Return (X, Y) of the center of cell containing provided text 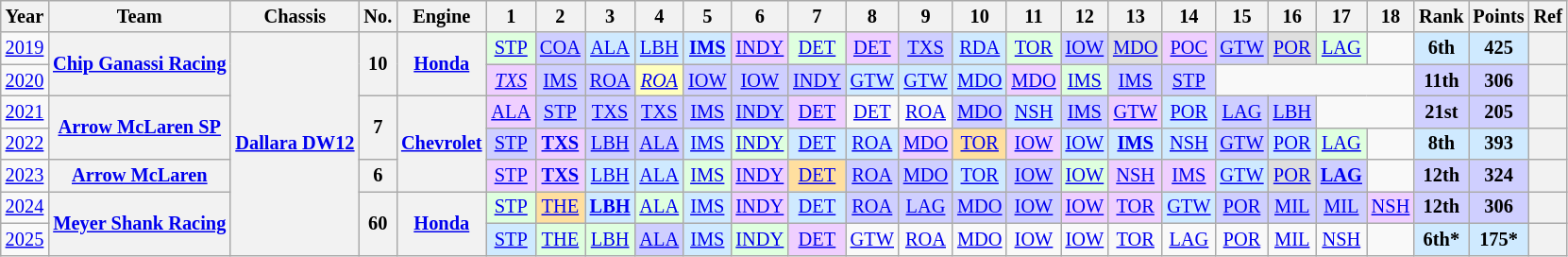
Engine (442, 16)
393 (1499, 144)
Rank (1441, 16)
Meyer Shank Racing (140, 223)
18 (1391, 16)
16 (1291, 16)
175* (1499, 239)
21st (1441, 111)
8th (1441, 144)
2021 (25, 111)
13 (1135, 16)
6th (1441, 48)
11th (1441, 80)
RDA (980, 48)
324 (1499, 176)
17 (1341, 16)
6th* (1441, 239)
Ref (1548, 16)
12 (1085, 16)
14 (1189, 16)
Year (25, 16)
Points (1499, 16)
2 (561, 16)
Team (140, 16)
Chevrolet (442, 144)
5 (707, 16)
2019 (25, 48)
4 (659, 16)
Arrow McLaren (140, 176)
No. (378, 16)
60 (378, 223)
2024 (25, 207)
Dallara DW12 (295, 144)
Arrow McLaren SP (140, 127)
11 (1033, 16)
425 (1499, 48)
2025 (25, 239)
8 (872, 16)
205 (1499, 111)
COA (561, 48)
Chassis (295, 16)
POC (1189, 48)
Chip Ganassi Racing (140, 64)
3 (610, 16)
2020 (25, 80)
2023 (25, 176)
9 (925, 16)
1 (511, 16)
2022 (25, 144)
15 (1241, 16)
